From the cell containing the given text, extract its center point as (x, y) coordinate. 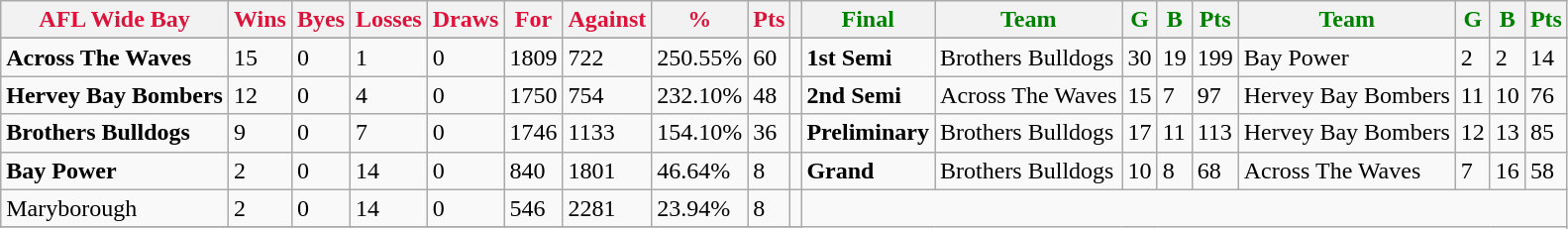
Grand (868, 171)
68 (1214, 171)
16 (1508, 171)
1750 (533, 95)
1746 (533, 133)
2281 (607, 208)
% (699, 20)
46.64% (699, 171)
840 (533, 171)
13 (1508, 133)
9 (260, 133)
4 (388, 95)
For (533, 20)
Wins (260, 20)
232.10% (699, 95)
Losses (388, 20)
1 (388, 57)
48 (769, 95)
546 (533, 208)
Byes (321, 20)
1st Semi (868, 57)
754 (607, 95)
36 (769, 133)
30 (1139, 57)
2nd Semi (868, 95)
Maryborough (115, 208)
199 (1214, 57)
23.94% (699, 208)
85 (1545, 133)
Preliminary (868, 133)
AFL Wide Bay (115, 20)
76 (1545, 95)
Against (607, 20)
113 (1214, 133)
17 (1139, 133)
97 (1214, 95)
Draws (466, 20)
60 (769, 57)
722 (607, 57)
154.10% (699, 133)
58 (1545, 171)
250.55% (699, 57)
19 (1175, 57)
1809 (533, 57)
Final (868, 20)
1133 (607, 133)
1801 (607, 171)
